Scan for the cell matching the given text and deliver its [x, y] coordinate at center. 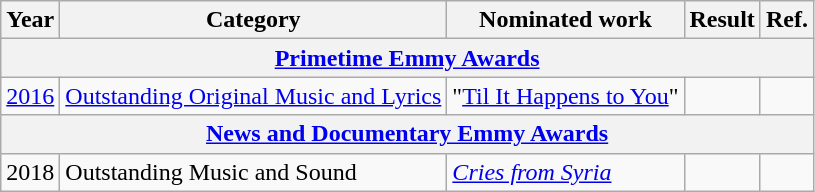
2018 [30, 172]
News and Documentary Emmy Awards [408, 134]
2016 [30, 96]
Cries from Syria [566, 172]
"Til It Happens to You" [566, 96]
Category [254, 20]
Outstanding Original Music and Lyrics [254, 96]
Result [722, 20]
Ref. [786, 20]
Nominated work [566, 20]
Outstanding Music and Sound [254, 172]
Year [30, 20]
Primetime Emmy Awards [408, 58]
